Extract the (X, Y) coordinate from the center of the cell holding the provided text.  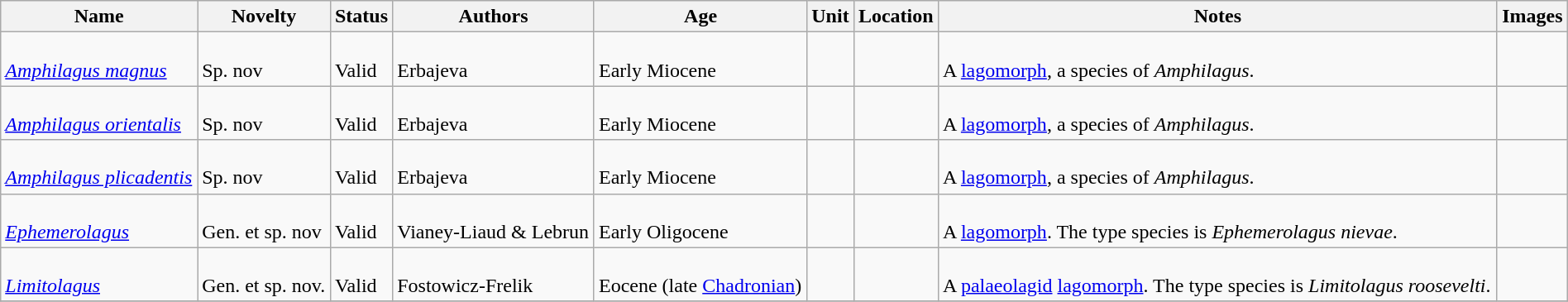
Authors (494, 17)
Age (700, 17)
Amphilagus orientalis (99, 113)
Location (896, 17)
Early Oligocene (700, 220)
Status (361, 17)
Amphilagus magnus (99, 60)
Images (1532, 17)
A lagomorph. The type species is Ephemerolagus nievae. (1217, 220)
Notes (1217, 17)
Amphilagus plicadentis (99, 167)
Fostowicz-Frelik (494, 275)
Unit (830, 17)
Name (99, 17)
Eocene (late Chadronian) (700, 275)
Novelty (265, 17)
Limitolagus (99, 275)
A palaeolagid lagomorph. The type species is Limitolagus roosevelti. (1217, 275)
Gen. et sp. nov. (265, 275)
Ephemerolagus (99, 220)
Vianey-Liaud & Lebrun (494, 220)
Gen. et sp. nov (265, 220)
